Find where the given text appears and provide that cell's center as [X, Y] coordinate. 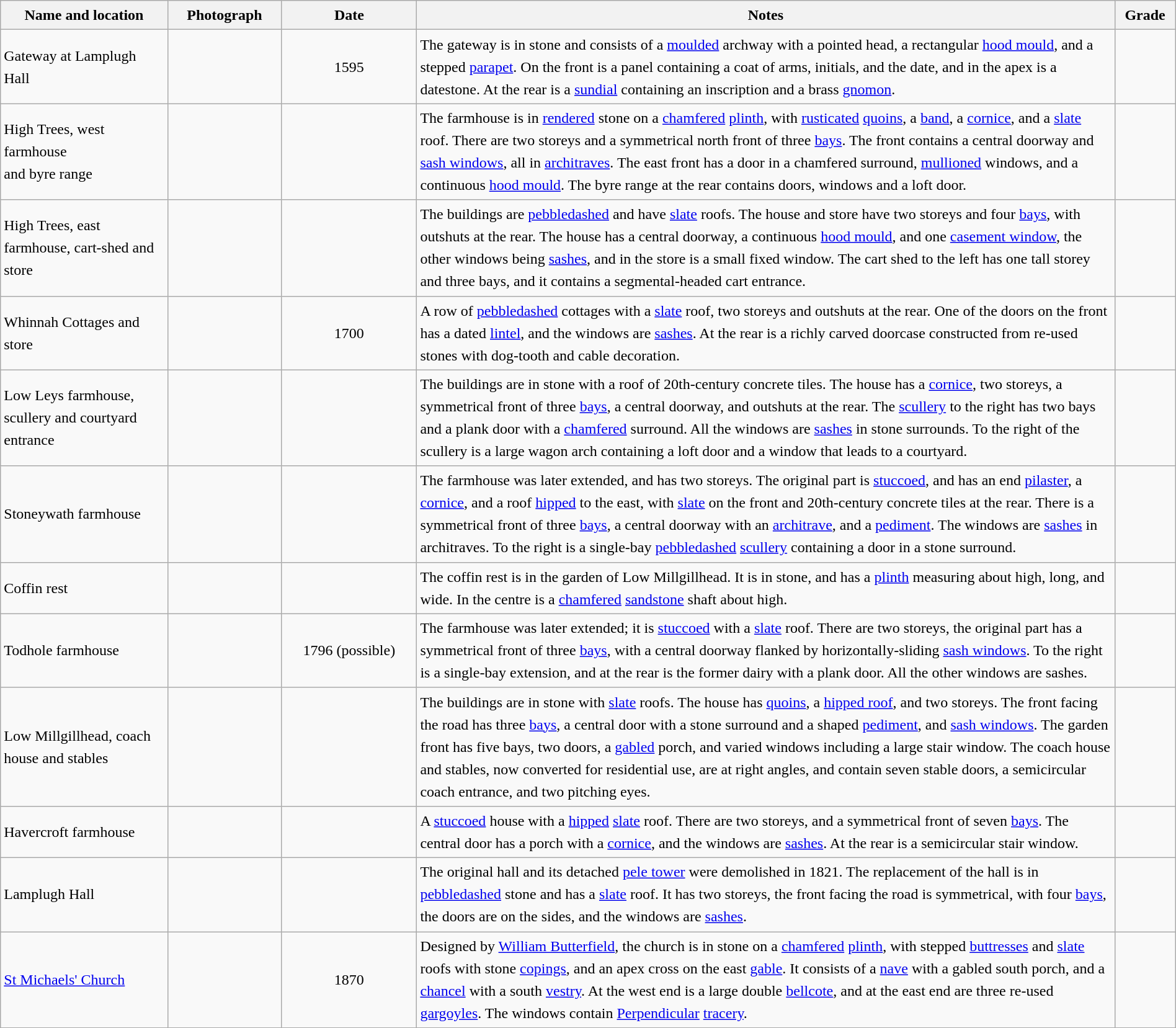
High Trees, west farmhouseand byre range [84, 151]
Lamplugh Hall [84, 895]
Coffin rest [84, 588]
Photograph [225, 15]
Low Leys farmhouse, scullery and courtyard entrance [84, 418]
Grade [1145, 15]
Gateway at Lamplugh Hall [84, 67]
Notes [765, 15]
Havercroft farmhouse [84, 831]
Stoneywath farmhouse [84, 514]
Low Millgillhead, coach house and stables [84, 747]
1595 [349, 67]
Name and location [84, 15]
Todhole farmhouse [84, 650]
St Michaels' Church [84, 980]
High Trees, east farmhouse, cart-shed and store [84, 248]
1870 [349, 980]
1796 (possible) [349, 650]
Whinnah Cottages and store [84, 333]
1700 [349, 333]
Date [349, 15]
